Find where the given text appears and provide that cell's center as (X, Y) coordinate. 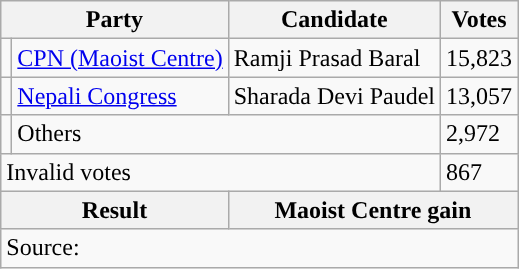
13,057 (480, 96)
Ramji Prasad Baral (334, 58)
2,972 (480, 134)
Candidate (334, 20)
Sharada Devi Paudel (334, 96)
Maoist Centre gain (372, 210)
Result (114, 210)
CPN (Maoist Centre) (120, 58)
Invalid votes (221, 172)
Votes (480, 20)
Party (114, 20)
Source: (260, 248)
Nepali Congress (120, 96)
Others (226, 134)
15,823 (480, 58)
867 (480, 172)
